Detect which cell encompasses the target text, then output its (x, y) center coordinate. 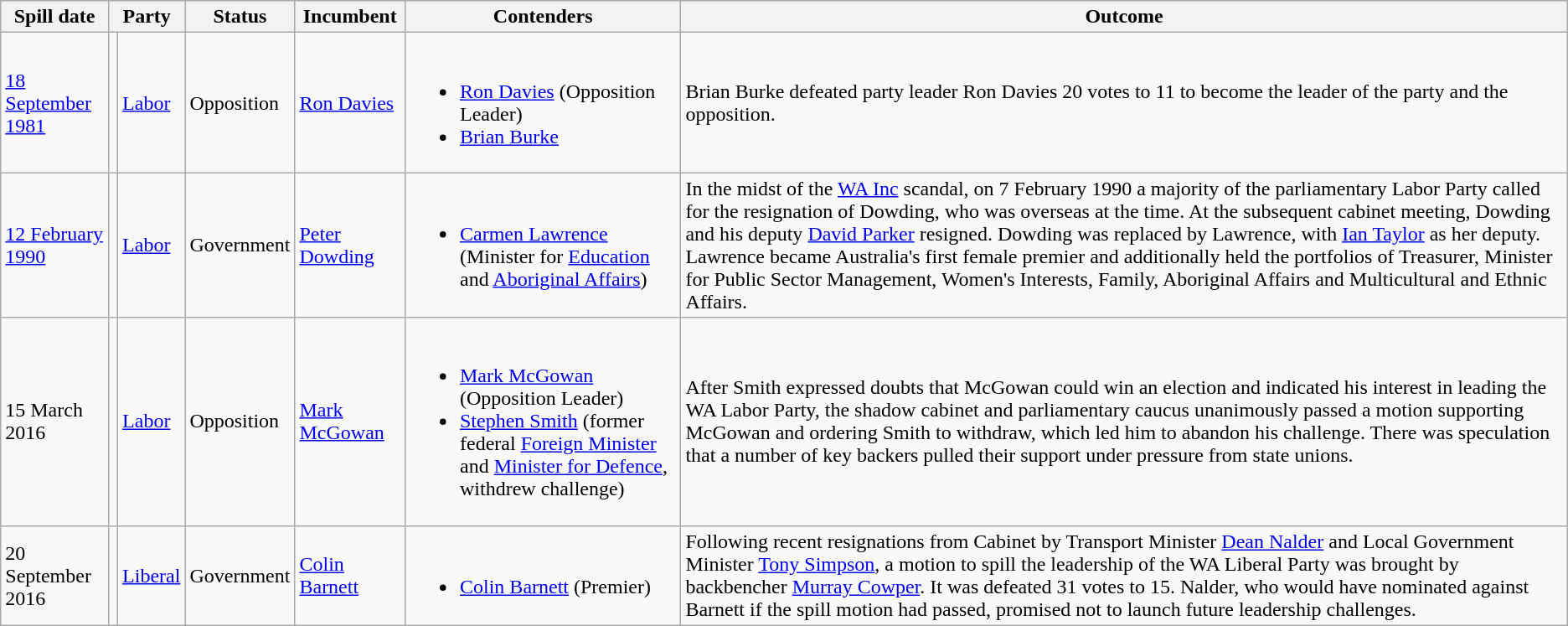
Mark McGowan (Opposition Leader)Stephen Smith (former federal Foreign Minister and Minister for Defence, withdrew challenge) (543, 422)
Peter Dowding (350, 245)
15 March 2016 (55, 422)
Contenders (543, 17)
Brian Burke defeated party leader Ron Davies 20 votes to 11 to become the leader of the party and the opposition. (1124, 102)
20 September 2016 (55, 575)
Outcome (1124, 17)
12 February 1990 (55, 245)
18 September 1981 (55, 102)
Spill date (55, 17)
Incumbent (350, 17)
Mark McGowan (350, 422)
Party (146, 17)
Status (240, 17)
Ron Davies (Opposition Leader)Brian Burke (543, 102)
Ron Davies (350, 102)
Liberal (152, 575)
Colin Barnett (Premier) (543, 575)
Carmen Lawrence (Minister for Education and Aboriginal Affairs) (543, 245)
Colin Barnett (350, 575)
